Detect which cell encompasses the target text, then output its [X, Y] center coordinate. 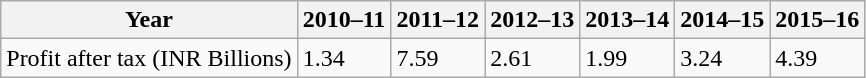
Profit after tax (INR Billions) [149, 58]
2015–16 [818, 20]
3.24 [722, 58]
2014–15 [722, 20]
1.34 [344, 58]
2011–12 [438, 20]
2013–14 [628, 20]
2012–13 [532, 20]
Year [149, 20]
7.59 [438, 58]
2.61 [532, 58]
1.99 [628, 58]
2010–11 [344, 20]
4.39 [818, 58]
